Detect which cell encompasses the target text, then output its (X, Y) center coordinate. 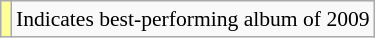
Indicates best-performing album of 2009 (193, 19)
